Extract the [X, Y] coordinate from the center of the cell holding the provided text.  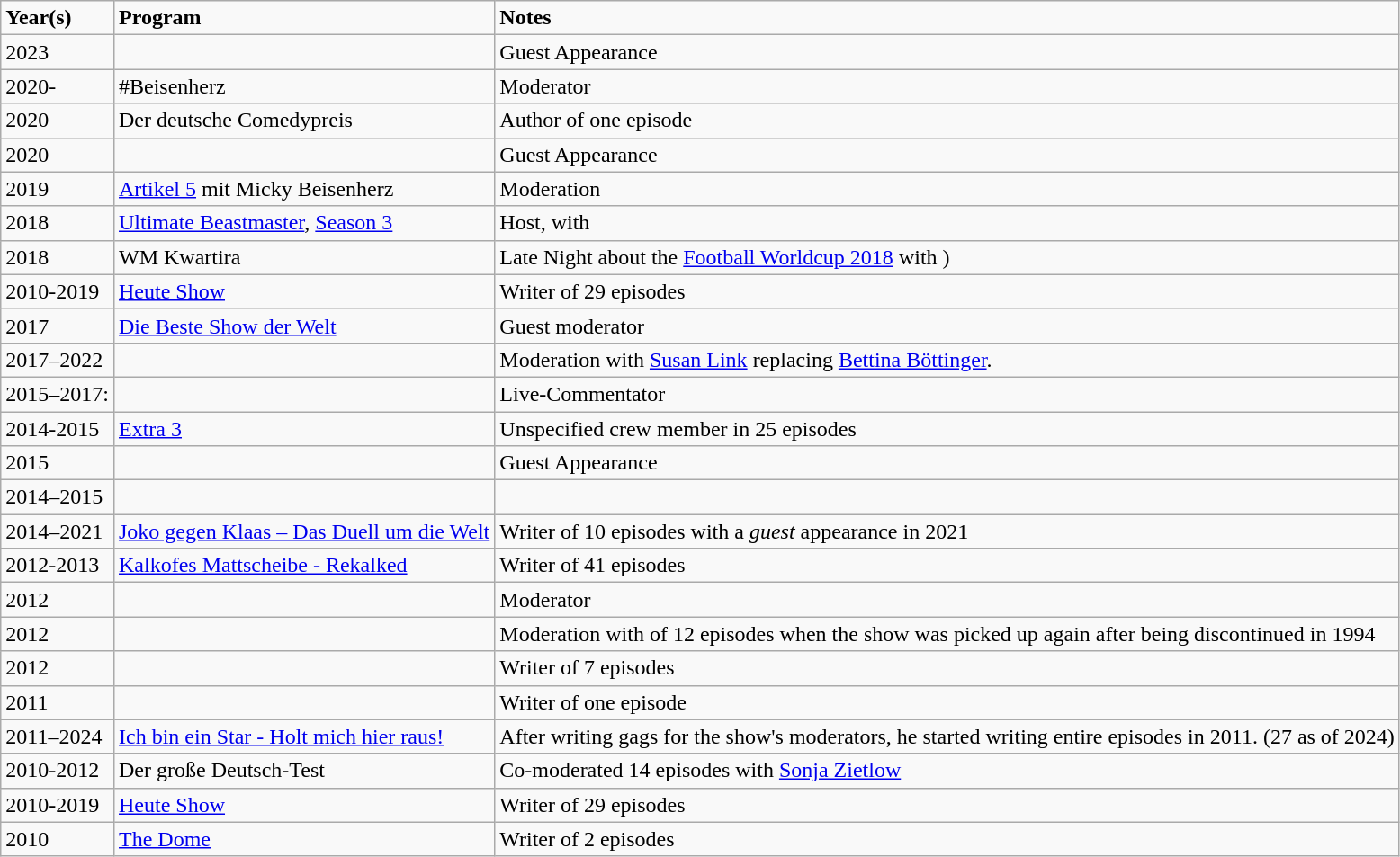
2011 [58, 702]
Moderation with Susan Link replacing Bettina Böttinger. [947, 360]
Ich bin ein Star - Holt mich hier raus! [304, 736]
Die Beste Show der Welt [304, 326]
Writer of 41 episodes [947, 566]
Kalkofes Mattscheibe - Rekalked [304, 566]
2015–2017: [58, 394]
Writer of 10 episodes with a guest appearance in 2021 [947, 531]
Der deutsche Comedypreis [304, 121]
2014-2015 [58, 429]
2023 [58, 52]
Year(s) [58, 18]
Moderation [947, 189]
Unspecified crew member in 25 episodes [947, 429]
After writing gags for the show's moderators, he started writing entire episodes in 2011. (27 as of 2024) [947, 736]
#Beisenherz [304, 86]
Extra 3 [304, 429]
2020- [58, 86]
Live-Commentator [947, 394]
Author of one episode [947, 121]
WM Kwartira [304, 257]
Ultimate Beastmaster, Season 3 [304, 223]
Moderation with of 12 episodes when the show was picked up again after being discontinued in 1994 [947, 634]
2012-2013 [58, 566]
The Dome [304, 839]
2014–2015 [58, 497]
Der große Deutsch-Test [304, 771]
2017–2022 [58, 360]
2015 [58, 463]
Program [304, 18]
Notes [947, 18]
2010 [58, 839]
Host, with [947, 223]
2019 [58, 189]
2014–2021 [58, 531]
2017 [58, 326]
2011–2024 [58, 736]
Co-moderated 14 episodes with Sonja Zietlow [947, 771]
Late Night about the Football Worldcup 2018 with ) [947, 257]
Writer of 7 episodes [947, 668]
Guest moderator [947, 326]
2010-2012 [58, 771]
Artikel 5 mit Micky Beisenherz [304, 189]
Writer of one episode [947, 702]
Writer of 2 episodes [947, 839]
Joko gegen Klaas – Das Duell um die Welt [304, 531]
